Return the [x, y] coordinate for the center point of the cell that contains the specified text.  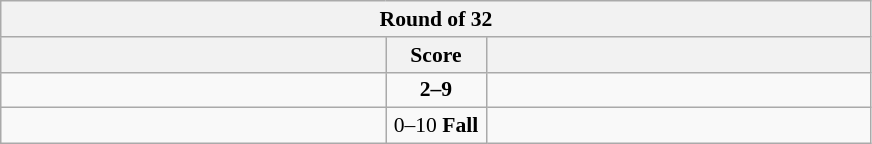
0–10 Fall [436, 126]
Score [436, 55]
2–9 [436, 90]
Round of 32 [436, 19]
